From the cell containing the given text, extract its center point as [x, y] coordinate. 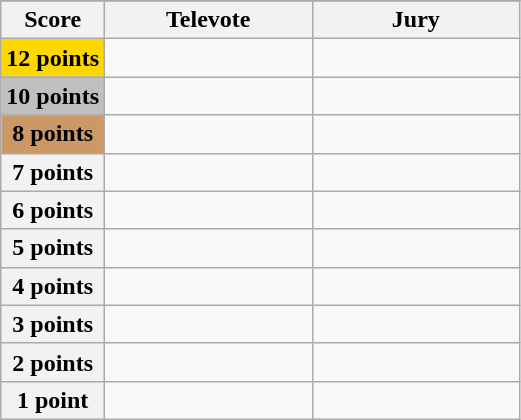
5 points [53, 248]
Televote [209, 20]
Jury [416, 20]
1 point [53, 400]
8 points [53, 134]
12 points [53, 58]
2 points [53, 362]
6 points [53, 210]
Score [53, 20]
7 points [53, 172]
3 points [53, 324]
4 points [53, 286]
10 points [53, 96]
